Determine the [x, y] coordinate at the center of the cell enclosing the given text.  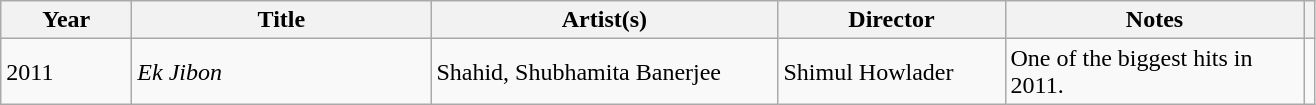
Year [66, 20]
Ek Jibon [282, 72]
One of the biggest hits in 2011. [1154, 72]
2011 [66, 72]
Title [282, 20]
Artist(s) [604, 20]
Shahid, Shubhamita Banerjee [604, 72]
Notes [1154, 20]
Shimul Howlader [892, 72]
Director [892, 20]
